Pinpoint the cell where the given text exists, returning its [x, y] midpoint coordinate. 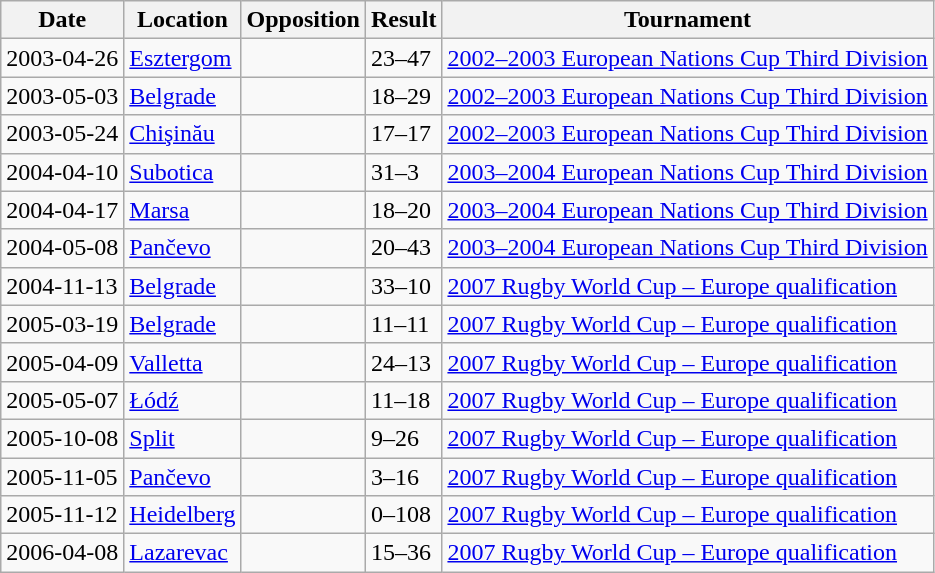
0–108 [404, 515]
11–18 [404, 400]
Date [62, 20]
Split [182, 438]
2004-11-13 [62, 286]
2006-04-08 [62, 553]
23–47 [404, 58]
2005-10-08 [62, 438]
24–13 [404, 362]
Esztergom [182, 58]
Valletta [182, 362]
31–3 [404, 172]
2004-04-10 [62, 172]
Tournament [688, 20]
33–10 [404, 286]
2003-05-03 [62, 96]
11–11 [404, 324]
Subotica [182, 172]
15–36 [404, 553]
Łódź [182, 400]
18–29 [404, 96]
2005-05-07 [62, 400]
Location [182, 20]
2005-11-05 [62, 477]
2005-11-12 [62, 515]
18–20 [404, 210]
2004-05-08 [62, 248]
17–17 [404, 134]
Marsa [182, 210]
9–26 [404, 438]
2005-04-09 [62, 362]
Chişinău [182, 134]
2003-04-26 [62, 58]
3–16 [404, 477]
20–43 [404, 248]
2003-05-24 [62, 134]
Opposition [303, 20]
2005-03-19 [62, 324]
2004-04-17 [62, 210]
Lazarevac [182, 553]
Heidelberg [182, 515]
Result [404, 20]
